Extract the [x, y] coordinate from the center of the cell holding the provided text.  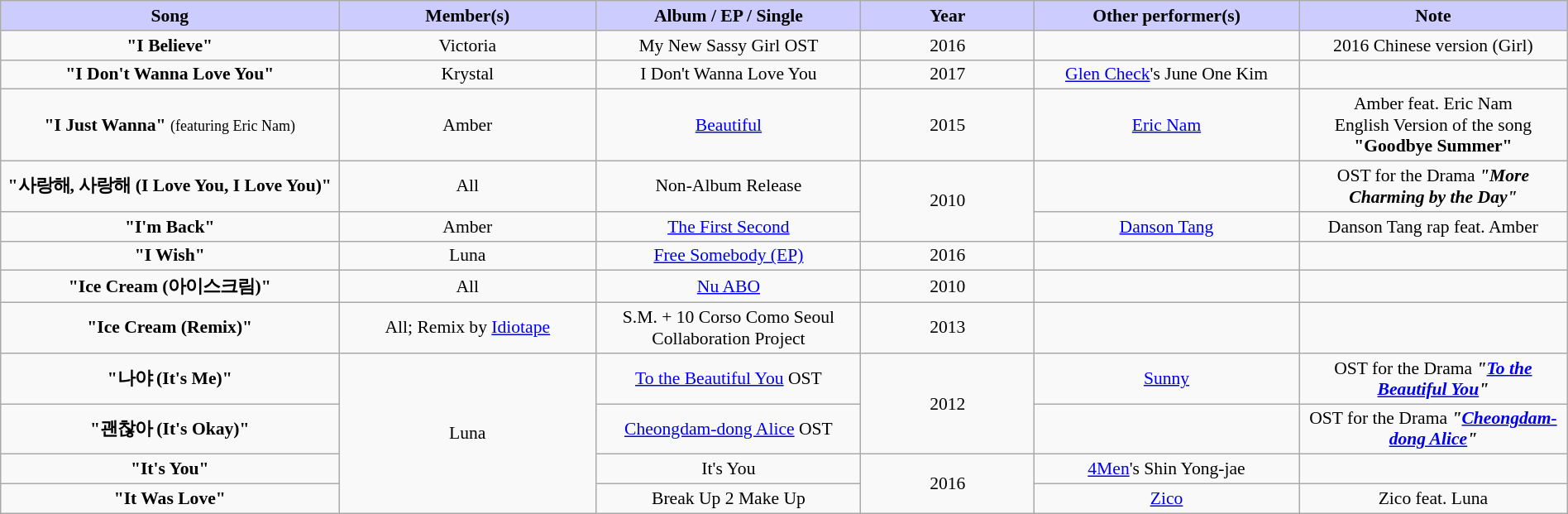
OST for the Drama "To the Beautiful You" [1434, 377]
Song [170, 16]
"I Just Wanna" (featuring Eric Nam) [170, 126]
"나야 (It's Me)" [170, 377]
4Men's Shin Yong-jae [1166, 469]
2016 Chinese version (Girl) [1434, 45]
2012 [948, 403]
Zico feat. Luna [1434, 498]
Non-Album Release [729, 185]
"It's You" [170, 469]
"Ice Cream (아이스크림)" [170, 286]
Krystal [468, 74]
"I Don't Wanna Love You" [170, 74]
S.M. + 10 Corso Como Seoul Collaboration Project [729, 328]
Album / EP / Single [729, 16]
To the Beautiful You OST [729, 377]
Year [948, 16]
Other performer(s) [1166, 16]
Amber feat. Eric NamEnglish Version of the song "Goodbye Summer" [1434, 126]
Victoria [468, 45]
Danson Tang [1166, 226]
Cheongdam-dong Alice OST [729, 429]
2015 [948, 126]
"괜찮아 (It's Okay)" [170, 429]
I Don't Wanna Love You [729, 74]
Note [1434, 16]
OST for the Drama "More Charming by the Day" [1434, 185]
Free Somebody (EP) [729, 256]
OST for the Drama "Cheongdam-dong Alice" [1434, 429]
"Ice Cream (Remix)" [170, 328]
The First Second [729, 226]
2017 [948, 74]
Member(s) [468, 16]
2013 [948, 328]
Sunny [1166, 377]
"I Believe" [170, 45]
"I'm Back" [170, 226]
Glen Check's June One Kim [1166, 74]
"사랑해, 사랑해 (I Love You, I Love You)" [170, 185]
All; Remix by Idiotape [468, 328]
Nu ABO [729, 286]
It's You [729, 469]
Danson Tang rap feat. Amber [1434, 226]
Zico [1166, 498]
My New Sassy Girl OST [729, 45]
Beautiful [729, 126]
Break Up 2 Make Up [729, 498]
Eric Nam [1166, 126]
"I Wish" [170, 256]
"It Was Love" [170, 498]
